For the text-containing cell, return its midpoint in [x, y] coordinate format. 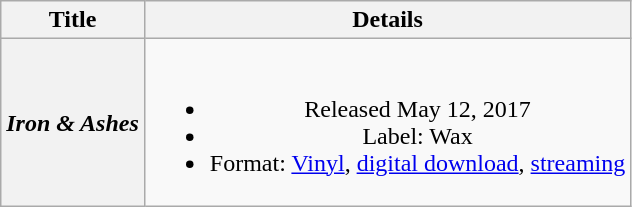
Title [73, 20]
Iron & Ashes [73, 122]
Released May 12, 2017Label: WaxFormat: Vinyl, digital download, streaming [387, 122]
Details [387, 20]
